Locate the cell with the specified text and output its [X, Y] center coordinate. 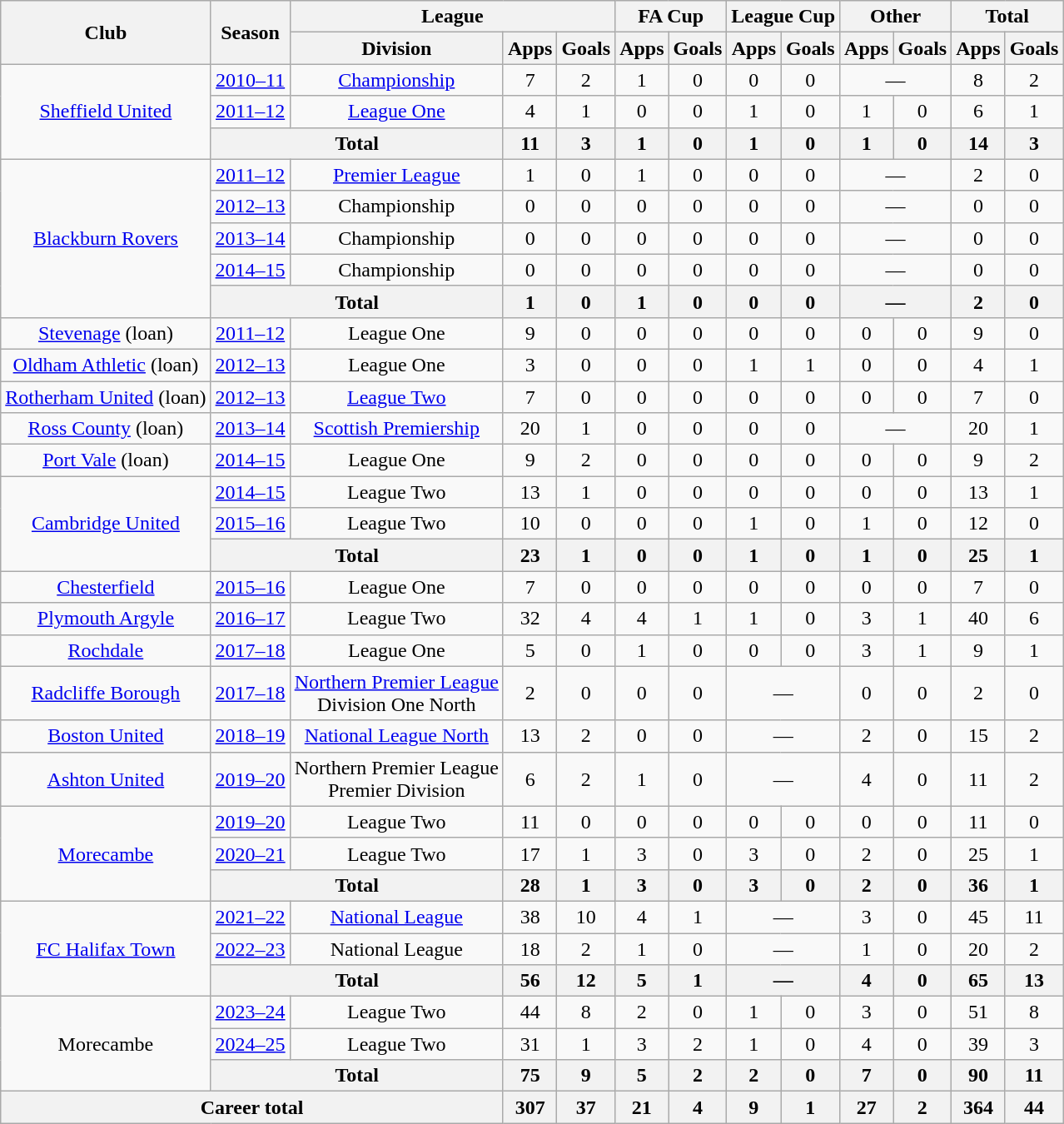
Radcliffe Borough [106, 693]
Cambridge United [106, 524]
51 [978, 1012]
Boston United [106, 736]
65 [978, 981]
21 [642, 1107]
Northern Premier LeagueDivision One North [396, 693]
32 [530, 619]
Premier League [396, 175]
90 [978, 1076]
National League North [396, 736]
31 [530, 1044]
38 [530, 917]
45 [978, 917]
Plymouth Argyle [106, 619]
40 [978, 619]
37 [586, 1107]
2021–22 [250, 917]
Oldham Athletic (loan) [106, 365]
Sheffield United [106, 112]
18 [530, 948]
15 [978, 736]
2024–25 [250, 1044]
2018–19 [250, 736]
Ashton United [106, 779]
Career total [252, 1107]
Ross County (loan) [106, 429]
75 [530, 1076]
Northern Premier LeaguePremier Division [396, 779]
39 [978, 1044]
Rochdale [106, 650]
2010–11 [250, 80]
League [452, 17]
2023–24 [250, 1012]
28 [530, 885]
Club [106, 32]
2020–21 [250, 853]
2016–17 [250, 619]
League Cup [783, 17]
Stevenage (loan) [106, 333]
14 [978, 143]
Chesterfield [106, 587]
FC Halifax Town [106, 948]
Blackburn Rovers [106, 238]
FA Cup [671, 17]
27 [867, 1107]
Division [396, 48]
2022–23 [250, 948]
364 [978, 1107]
36 [978, 885]
307 [530, 1107]
Rotherham United (loan) [106, 397]
Season [250, 32]
23 [530, 555]
Scottish Premiership [396, 429]
Other [896, 17]
56 [530, 981]
17 [530, 853]
Port Vale (loan) [106, 460]
